Detect which cell encompasses the target text, then output its (x, y) center coordinate. 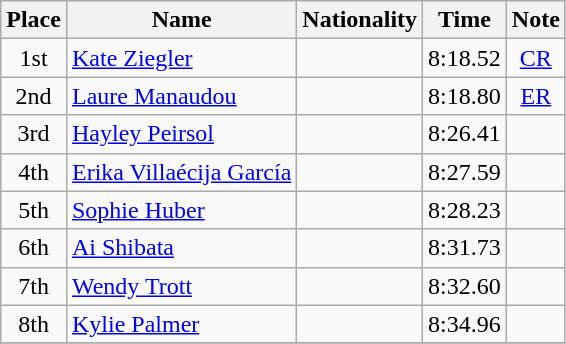
Sophie Huber (181, 210)
Ai Shibata (181, 248)
8:32.60 (465, 286)
Laure Manaudou (181, 96)
CR (536, 58)
4th (34, 172)
3rd (34, 134)
Hayley Peirsol (181, 134)
8:26.41 (465, 134)
7th (34, 286)
6th (34, 248)
1st (34, 58)
Name (181, 20)
Kate Ziegler (181, 58)
8:27.59 (465, 172)
Time (465, 20)
Note (536, 20)
8:18.52 (465, 58)
8:34.96 (465, 324)
Place (34, 20)
Erika Villaécija García (181, 172)
5th (34, 210)
ER (536, 96)
Nationality (360, 20)
8:28.23 (465, 210)
2nd (34, 96)
Wendy Trott (181, 286)
8:31.73 (465, 248)
Kylie Palmer (181, 324)
8:18.80 (465, 96)
8th (34, 324)
